Provide the (x, y) coordinate of the cell's center where the given text is located.  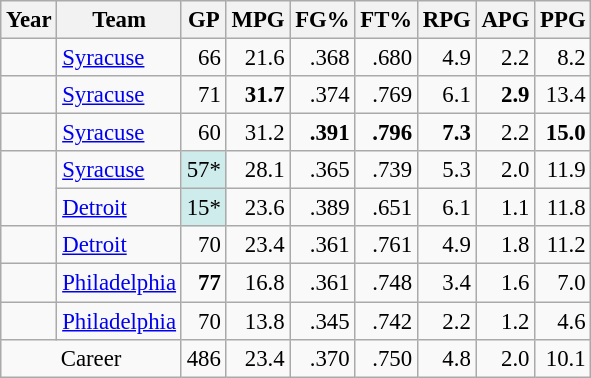
.769 (386, 95)
.374 (322, 95)
Year (29, 20)
1.8 (506, 245)
.345 (322, 321)
31.2 (258, 133)
1.1 (506, 208)
.368 (322, 58)
16.8 (258, 283)
.750 (386, 358)
13.4 (563, 95)
8.2 (563, 58)
APG (506, 20)
15.0 (563, 133)
77 (204, 283)
11.2 (563, 245)
.651 (386, 208)
.370 (322, 358)
.391 (322, 133)
71 (204, 95)
.365 (322, 170)
11.9 (563, 170)
3.4 (446, 283)
FT% (386, 20)
RPG (446, 20)
.796 (386, 133)
23.6 (258, 208)
FG% (322, 20)
.742 (386, 321)
31.7 (258, 95)
57* (204, 170)
Team (119, 20)
5.3 (446, 170)
MPG (258, 20)
GP (204, 20)
.748 (386, 283)
28.1 (258, 170)
PPG (563, 20)
21.6 (258, 58)
2.9 (506, 95)
7.3 (446, 133)
13.8 (258, 321)
.739 (386, 170)
486 (204, 358)
66 (204, 58)
4.6 (563, 321)
60 (204, 133)
7.0 (563, 283)
.680 (386, 58)
Career (92, 358)
1.2 (506, 321)
15* (204, 208)
11.8 (563, 208)
4.8 (446, 358)
.761 (386, 245)
1.6 (506, 283)
.389 (322, 208)
10.1 (563, 358)
